For the text-containing cell, return its midpoint in [x, y] coordinate format. 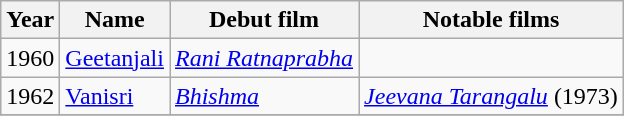
Geetanjali [115, 58]
Name [115, 20]
1960 [30, 58]
Vanisri [115, 96]
Notable films [492, 20]
Rani Ratnaprabha [264, 58]
Year [30, 20]
1962 [30, 96]
Debut film [264, 20]
Jeevana Tarangalu (1973) [492, 96]
Bhishma [264, 96]
